Pinpoint the cell where the given text exists, returning its [X, Y] midpoint coordinate. 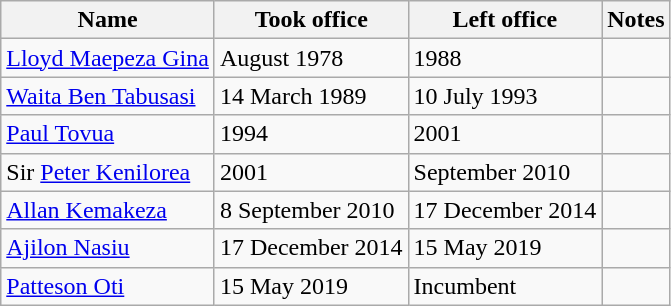
Incumbent [505, 286]
10 July 1993 [505, 96]
August 1978 [311, 58]
1994 [311, 134]
Lloyd Maepeza Gina [108, 58]
Ajilon Nasiu [108, 248]
14 March 1989 [311, 96]
Waita Ben Tabusasi [108, 96]
Took office [311, 20]
Paul Tovua [108, 134]
Name [108, 20]
Allan Kemakeza [108, 210]
Notes [636, 20]
September 2010 [505, 172]
Sir Peter Kenilorea [108, 172]
Patteson Oti [108, 286]
Left office [505, 20]
8 September 2010 [311, 210]
1988 [505, 58]
